Extract the (x, y) coordinate from the center of the cell holding the provided text.  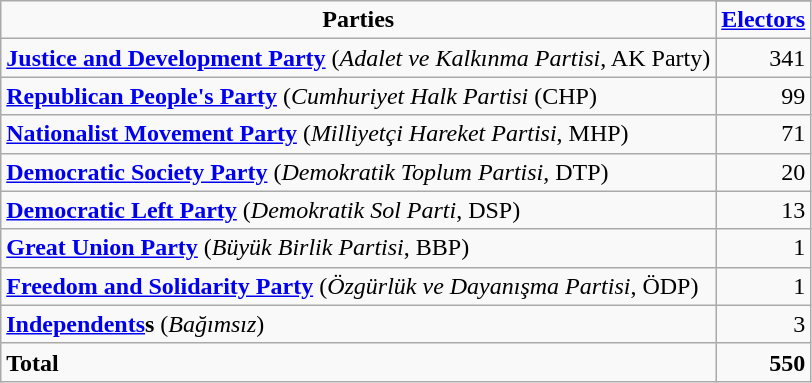
Democratic Left Party (Demokratik Sol Parti, DSP) (358, 210)
Great Union Party (Büyük Birlik Partisi, BBP) (358, 248)
550 (764, 362)
Electors (764, 20)
Parties (358, 20)
99 (764, 96)
20 (764, 172)
341 (764, 58)
Total (358, 362)
Independentss (Bağımsız) (358, 324)
Republican People's Party (Cumhuriyet Halk Partisi (CHP) (358, 96)
Nationalist Movement Party (Milliyetçi Hareket Partisi, MHP) (358, 134)
13 (764, 210)
Democratic Society Party (Demokratik Toplum Partisi, DTP) (358, 172)
71 (764, 134)
3 (764, 324)
Justice and Development Party (Adalet ve Kalkınma Partisi, AK Party) (358, 58)
Freedom and Solidarity Party (Özgürlük ve Dayanışma Partisi, ÖDP) (358, 286)
